Capture the cell that displays the provided text and extract its [x, y] central coordinate. 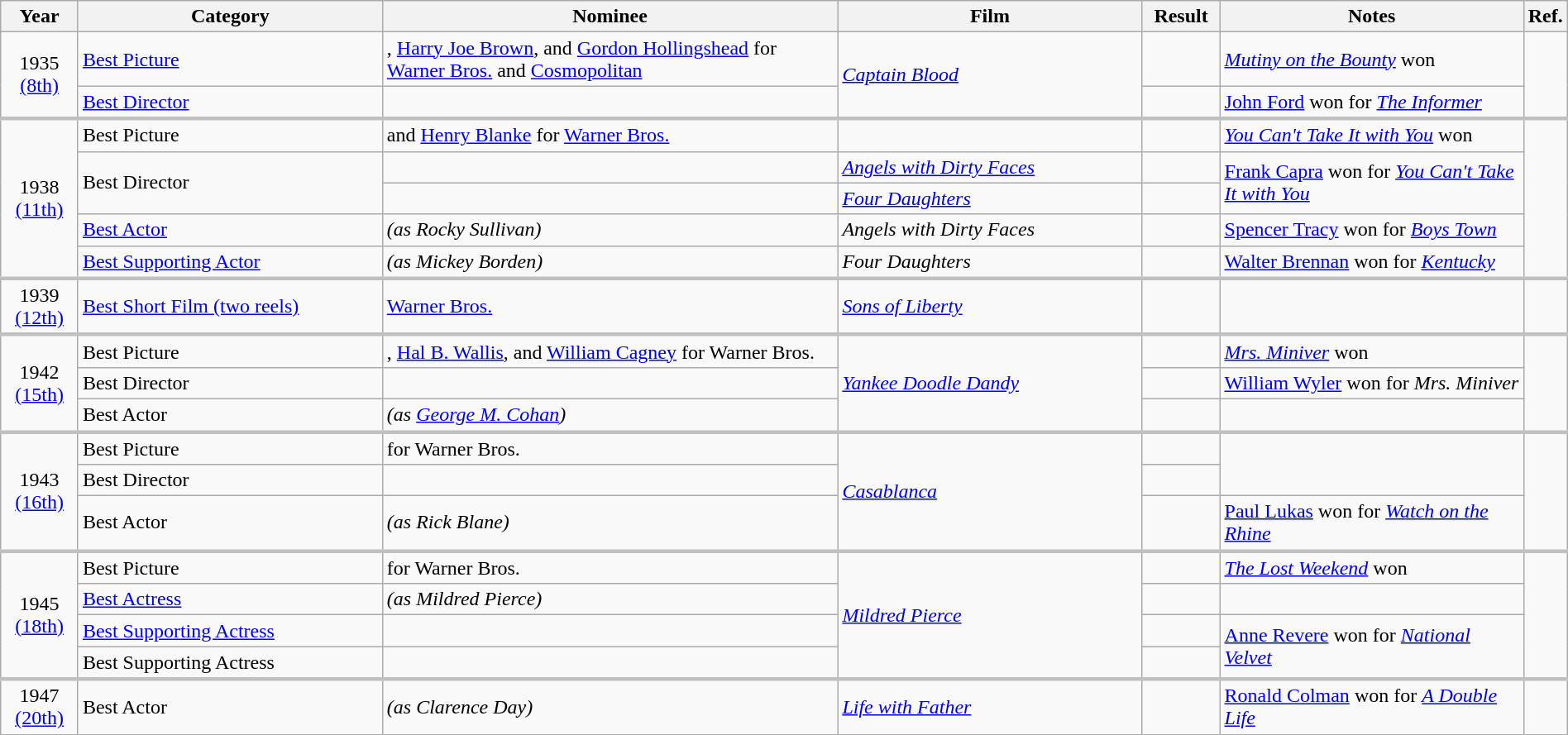
1938(11th) [40, 198]
The Lost Weekend won [1371, 567]
, Harry Joe Brown, and Gordon Hollingshead for Warner Bros. and Cosmopolitan [610, 60]
Year [40, 17]
(as Mickey Borden) [610, 262]
1947(20th) [40, 706]
(as Rocky Sullivan) [610, 230]
Best Short Film (two reels) [230, 307]
1943(16th) [40, 491]
Best Actress [230, 599]
You Can't Take It with You won [1371, 135]
1945(18th) [40, 615]
1935(8th) [40, 76]
Frank Capra won for You Can't Take It with You [1371, 183]
(as George M. Cohan) [610, 415]
1939(12th) [40, 307]
Casablanca [990, 491]
Life with Father [990, 706]
Spencer Tracy won for Boys Town [1371, 230]
Walter Brennan won for Kentucky [1371, 262]
Film [990, 17]
(as Rick Blane) [610, 524]
Ref. [1545, 17]
Paul Lukas won for Watch on the Rhine [1371, 524]
Warner Bros. [610, 307]
Category [230, 17]
, Hal B. Wallis, and William Cagney for Warner Bros. [610, 351]
Anne Revere won for National Velvet [1371, 647]
Sons of Liberty [990, 307]
1942(15th) [40, 384]
John Ford won for The Informer [1371, 103]
Notes [1371, 17]
Captain Blood [990, 76]
Nominee [610, 17]
(as Clarence Day) [610, 706]
Best Supporting Actor [230, 262]
Mutiny on the Bounty won [1371, 60]
Result [1181, 17]
and Henry Blanke for Warner Bros. [610, 135]
Mrs. Miniver won [1371, 351]
(as Mildred Pierce) [610, 599]
Ronald Colman won for A Double Life [1371, 706]
Yankee Doodle Dandy [990, 384]
William Wyler won for Mrs. Miniver [1371, 383]
Mildred Pierce [990, 615]
